Output the (X, Y) coordinate of the center of the cell containing the given text.  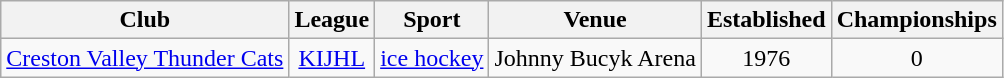
League (332, 20)
0 (916, 58)
Johnny Bucyk Arena (595, 58)
Championships (916, 20)
Club (145, 20)
Established (766, 20)
Creston Valley Thunder Cats (145, 58)
Venue (595, 20)
KIJHL (332, 58)
ice hockey (432, 58)
Sport (432, 20)
1976 (766, 58)
